Provide the [X, Y] coordinate of the cell's center where the given text is located.  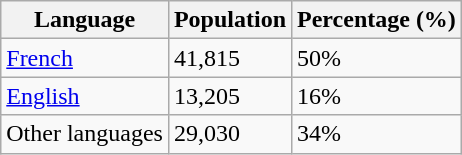
French [85, 58]
Percentage (%) [377, 20]
34% [377, 134]
13,205 [230, 96]
Language [85, 20]
41,815 [230, 58]
50% [377, 58]
Population [230, 20]
Other languages [85, 134]
29,030 [230, 134]
16% [377, 96]
English [85, 96]
